Pinpoint the cell where the given text exists, returning its [X, Y] midpoint coordinate. 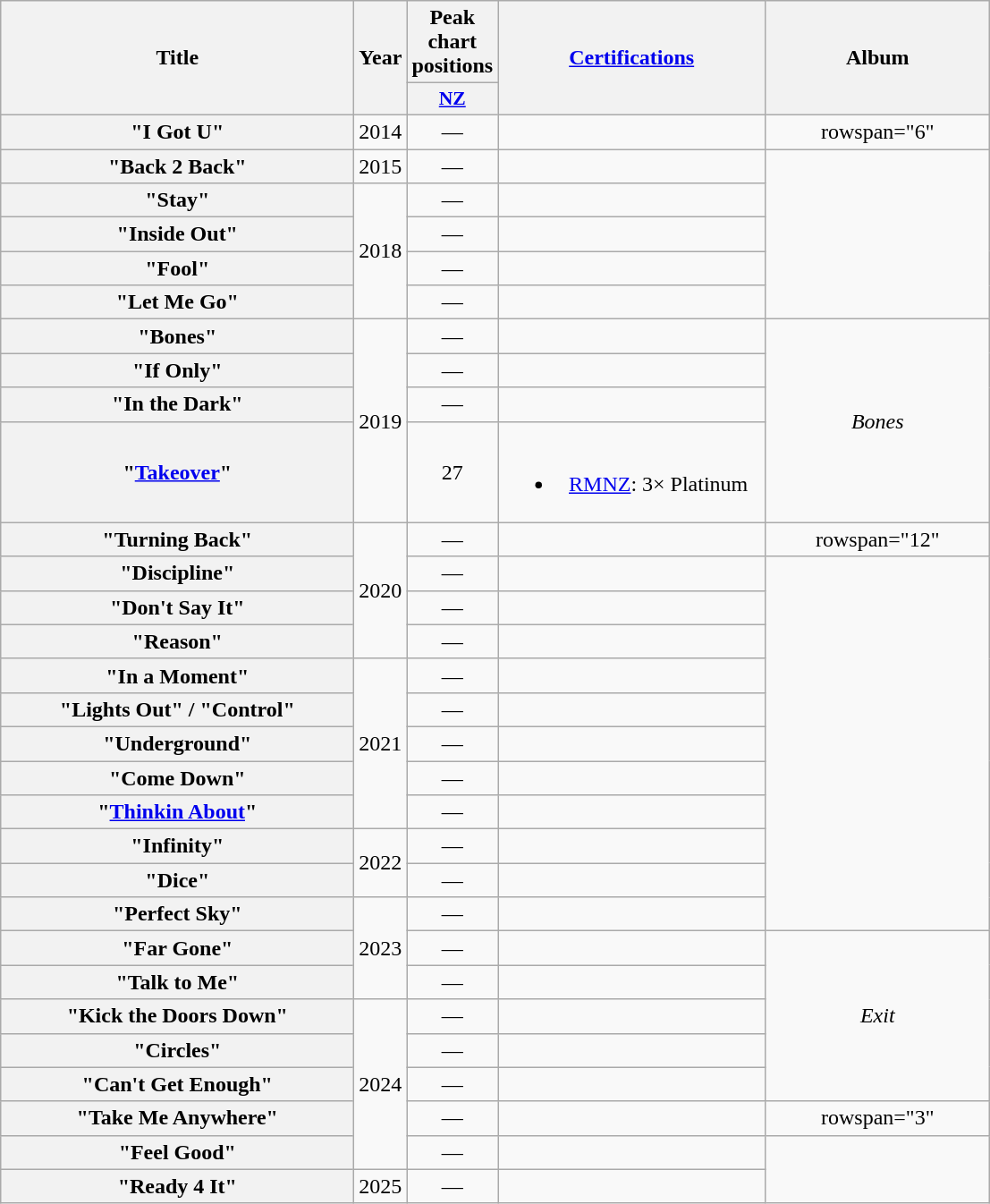
2019 [381, 420]
"Can't Get Enough" [177, 1084]
"Thinkin About" [177, 812]
"In a Moment" [177, 675]
27 [453, 472]
2015 [381, 165]
rowspan="6" [878, 131]
"In the Dark" [177, 404]
2023 [381, 948]
Exit [878, 1016]
"I Got U" [177, 131]
"Reason" [177, 641]
"Kick the Doors Down" [177, 1016]
"Come Down" [177, 777]
rowspan="12" [878, 539]
2024 [381, 1084]
"Don't Say It" [177, 607]
RMNZ: 3× Platinum [631, 472]
"Turning Back" [177, 539]
2018 [381, 251]
"Underground" [177, 743]
"Lights Out" / "Control" [177, 709]
Album [878, 58]
"Fool" [177, 268]
2025 [381, 1186]
"Let Me Go" [177, 302]
"Ready 4 It" [177, 1186]
2020 [381, 590]
"Stay" [177, 200]
"Talk to Me" [177, 982]
2022 [381, 863]
"Discipline" [177, 573]
"Inside Out" [177, 234]
"Infinity" [177, 846]
"Far Gone" [177, 948]
"Back 2 Back" [177, 165]
2021 [381, 743]
"Feel Good" [177, 1152]
"Takeover" [177, 472]
rowspan="3" [878, 1118]
Year [381, 58]
"Circles" [177, 1050]
"If Only" [177, 370]
Title [177, 58]
"Bones" [177, 336]
Peak chart positions [453, 42]
NZ [453, 99]
2014 [381, 131]
Certifications [631, 58]
"Perfect Sky" [177, 914]
"Dice" [177, 880]
"Take Me Anywhere" [177, 1118]
Bones [878, 420]
